Identify which cell holds the provided text, then report its [x, y] central coordinate. 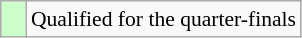
Qualified for the quarter-finals [164, 19]
